Capture the cell that displays the provided text and extract its (x, y) central coordinate. 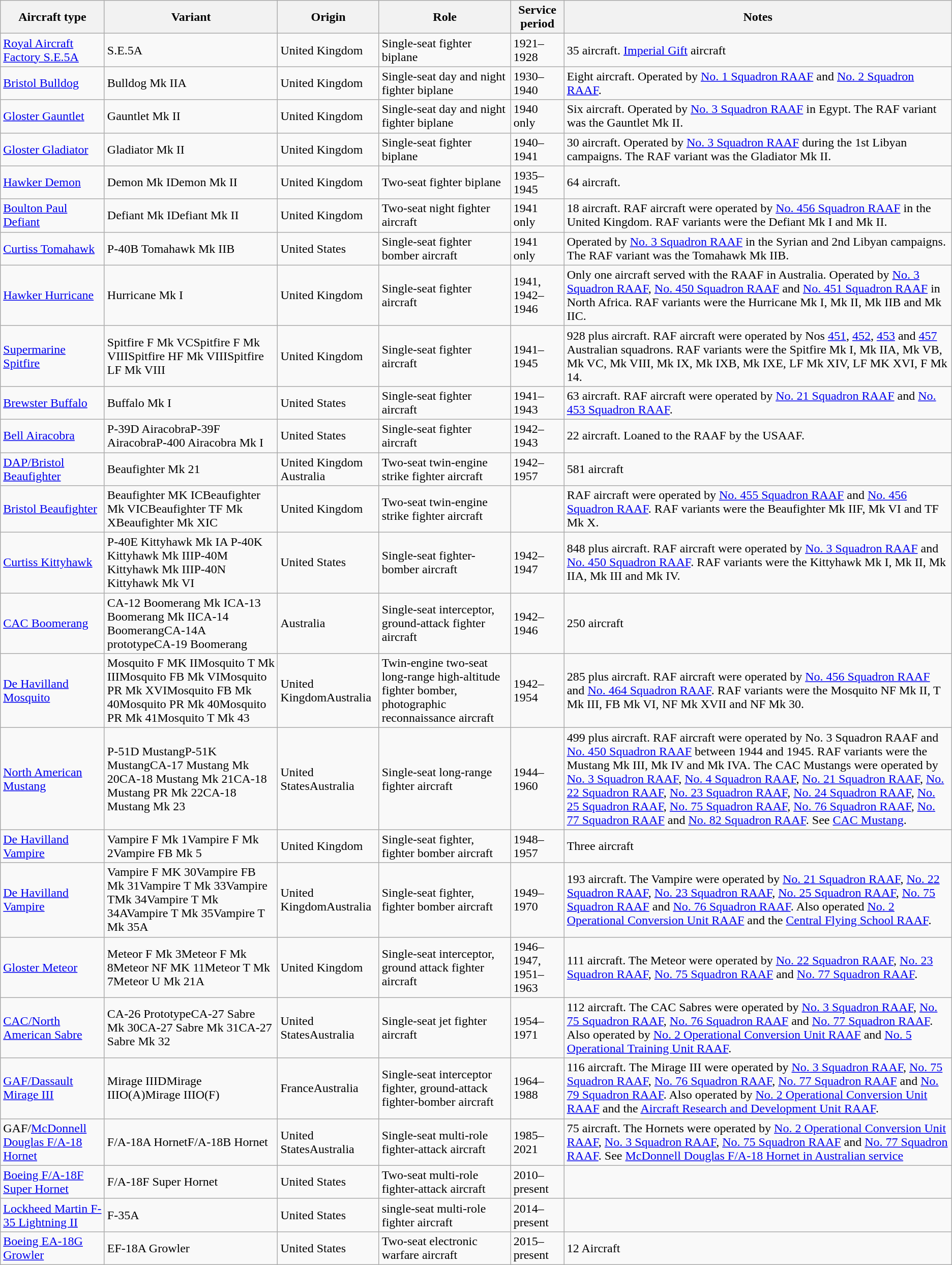
Supermarine Spitfire (53, 356)
Variant (191, 17)
1940–1941 (537, 150)
P-40B Tomahawk Mk IIB (191, 248)
2010–present (537, 1182)
RAF aircraft were operated by No. 455 Squadron RAAF and No. 456 Squadron RAAF. RAF variants were the Beaufighter Mk IIF, Mk VI and TF Mk X. (758, 509)
Buffalo Mk I (191, 403)
1942–1947 (537, 563)
Eight aircraft. Operated by No. 1 Squadron RAAF and No. 2 Squadron RAAF. (758, 83)
1942–1946 (537, 624)
Origin (329, 17)
Single-seat jet fighter aircraft (444, 1027)
1946–1947, 1951–1963 (537, 967)
P-51D MustangP-51K MustangCA-17 Mustang Mk 20CA-18 Mustang Mk 21CA-18 Mustang PR Mk 22CA-18 Mustang Mk 23 (191, 779)
Single-seat fighter bomber aircraft (444, 248)
18 aircraft. RAF aircraft were operated by No. 456 Squadron RAAF in the United Kingdom. RAF variants were the Defiant Mk I and Mk II. (758, 216)
P-40E Kittyhawk Mk IA P-40K Kittyhawk Mk IIIP-40M Kittyhawk Mk IIIP-40N Kittyhawk Mk VI (191, 563)
1949–1970 (537, 900)
1935–1945 (537, 182)
1941–1943 (537, 403)
Bristol Bulldog (53, 83)
Single-seat interceptor, ground-attack fighter aircraft (444, 624)
1942–1954 (537, 691)
F-35A (191, 1215)
United Kingdom Australia (329, 469)
Brewster Buffalo (53, 403)
Single-seat interceptor fighter, ground-attack fighter-bomber aircraft (444, 1089)
64 aircraft. (758, 182)
Service period (537, 17)
CA-26 PrototypeCA-27 Sabre Mk 30CA-27 Sabre Mk 31CA-27 Sabre Mk 32 (191, 1027)
P-39D AiracobraP-39F AiracobraP-400 Airacobra Mk I (191, 435)
Boeing F/A-18F Super Hornet (53, 1182)
Operated by No. 3 Squadron RAAF in the Syrian and 2nd Libyan campaigns. The RAF variant was the Tomahawk Mk IIB. (758, 248)
Gloster Meteor (53, 967)
250 aircraft (758, 624)
Hurricane Mk I (191, 295)
Gloster Gladiator (53, 150)
1942–1957 (537, 469)
S.E.5A (191, 50)
1944–1960 (537, 779)
Twin-engine two-seat long-range high-altitude fighter bomber, photographic reconnaissance aircraft (444, 691)
1941–1945 (537, 356)
CA-12 Boomerang Mk ICA-13 Boomerang Mk IICA-14 BoomerangCA-14A prototypeCA-19 Boomerang (191, 624)
1942–1943 (537, 435)
Bristol Beaufighter (53, 509)
1921–1928 (537, 50)
F/A-18A HornetF/A-18B Hornet (191, 1142)
North American Mustang (53, 779)
Spitfire F Mk VCSpitfire F Mk VIIISpitfire HF Mk VIIISpitfire LF Mk VIII (191, 356)
Curtiss Tomahawk (53, 248)
Demon Mk IDemon Mk II (191, 182)
1985–2021 (537, 1142)
1941, 1942–1946 (537, 295)
Boulton Paul Defiant (53, 216)
1964–1988 (537, 1089)
Gauntlet Mk II (191, 116)
22 aircraft. Loaned to the RAAF by the USAAF. (758, 435)
Mirage IIIDMirage IIIO(A)Mirage IIIO(F) (191, 1089)
Three aircraft (758, 846)
DAP/Bristol Beaufighter (53, 469)
Royal Aircraft Factory S.E.5A (53, 50)
111 aircraft. The Meteor were operated by No. 22 Squadron RAAF, No. 23 Squadron RAAF, No. 75 Squadron RAAF and No. 77 Squadron RAAF. (758, 967)
Aircraft type (53, 17)
Defiant Mk IDefiant Mk II (191, 216)
12 Aircraft (758, 1248)
CAC/North American Sabre (53, 1027)
Single-seat interceptor, ground attack fighter aircraft (444, 967)
2014–present (537, 1215)
Gloster Gauntlet (53, 116)
Meteor F Mk 3Meteor F Mk 8Meteor NF MK 11Meteor T Mk 7Meteor U Mk 21A (191, 967)
single-seat multi-role fighter aircraft (444, 1215)
Beaufighter MK ICBeaufighter Mk VICBeaufighter TF Mk XBeaufighter Mk XIC (191, 509)
30 aircraft. Operated by No. 3 Squadron RAAF during the 1st Libyan campaigns. The RAF variant was the Gladiator Mk II. (758, 150)
Two-seat multi-role fighter-attack aircraft (444, 1182)
Bell Airacobra (53, 435)
63 aircraft. RAF aircraft were operated by No. 21 Squadron RAAF and No. 453 Squadron RAAF. (758, 403)
1930–1940 (537, 83)
1954–1971 (537, 1027)
F/A-18F Super Hornet (191, 1182)
Two-seat fighter biplane (444, 182)
De Havilland Mosquito (53, 691)
Beaufighter Mk 21 (191, 469)
Curtiss Kittyhawk (53, 563)
Role (444, 17)
Boeing EA-18G Growler (53, 1248)
Single-seat fighter-bomber aircraft (444, 563)
1948–1957 (537, 846)
Vampire F Mk 1Vampire F Mk 2Vampire FB Mk 5 (191, 846)
Bulldog Mk IIA (191, 83)
Gladiator Mk II (191, 150)
2015–present (537, 1248)
Single-seat long-range fighter aircraft (444, 779)
Hawker Hurricane (53, 295)
GAF/McDonnell Douglas F/A-18 Hornet (53, 1142)
35 aircraft. Imperial Gift aircraft (758, 50)
Australia (329, 624)
Mosquito F MK IIMosquito T Mk IIIMosquito FB Mk VIMosquito PR Mk XVIMosquito FB Mk 40Mosquito PR Mk 40Mosquito PR Mk 41Mosquito T Mk 43 (191, 691)
Single-seat multi-role fighter-attack aircraft (444, 1142)
Two-seat electronic warfare aircraft (444, 1248)
Notes (758, 17)
GAF/Dassault Mirage III (53, 1089)
581 aircraft (758, 469)
1940 only (537, 116)
Vampire F MK 30Vampire FB Mk 31Vampire T Mk 33Vampire TMk 34Vampire T Mk 34AVampire T Mk 35Vampire T Mk 35A (191, 900)
Six aircraft. Operated by No. 3 Squadron RAAF in Egypt. The RAF variant was the Gauntlet Mk II. (758, 116)
CAC Boomerang (53, 624)
Lockheed Martin F-35 Lightning II (53, 1215)
Hawker Demon (53, 182)
FranceAustralia (329, 1089)
EF-18A Growler (191, 1248)
Two-seat night fighter aircraft (444, 216)
